Output the [X, Y] coordinate of the center of the cell containing the given text.  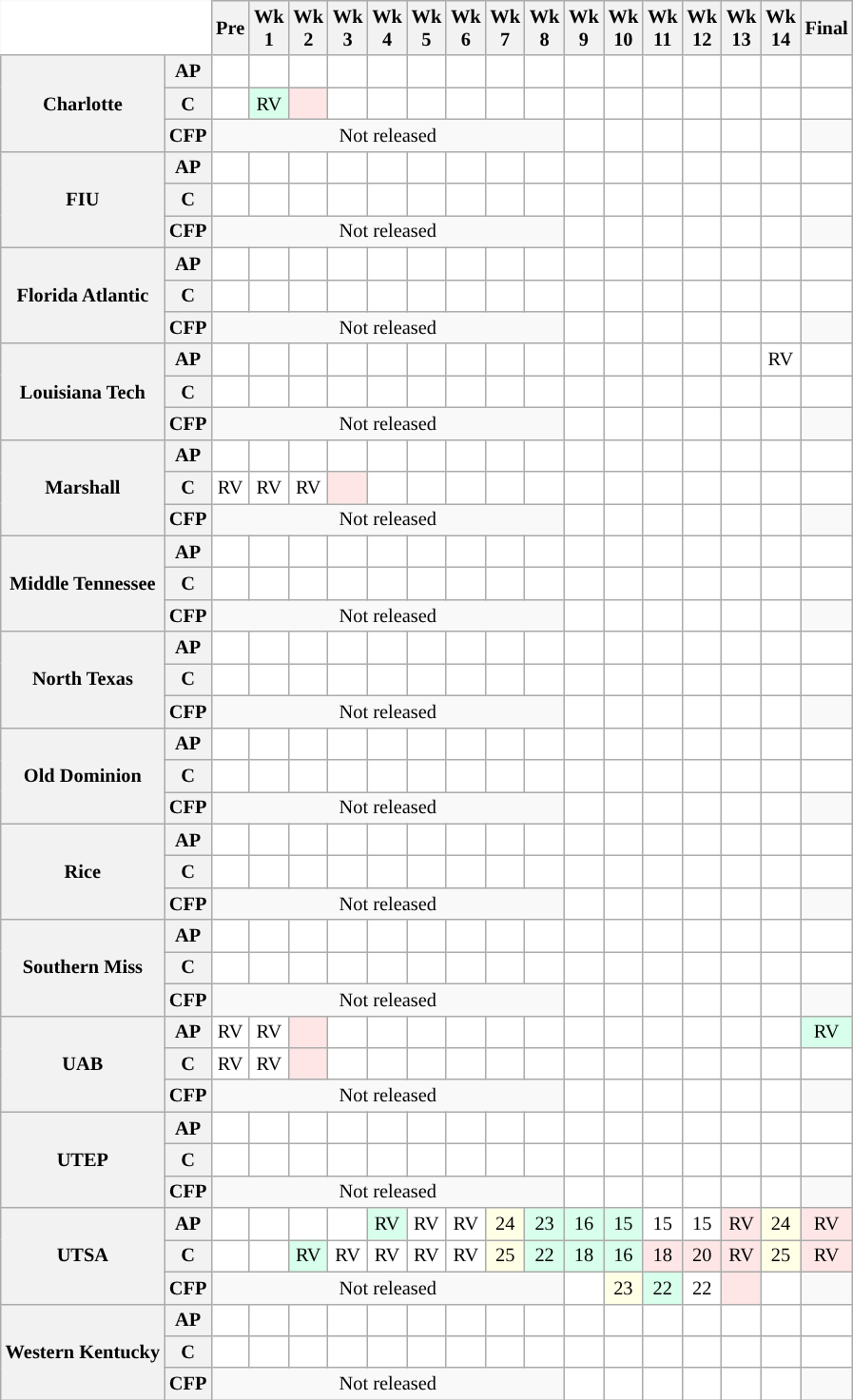
Wk5 [426, 28]
Pre [230, 28]
North Texas [83, 679]
Marshall [83, 487]
Rice [83, 871]
Wk12 [702, 28]
Middle Tennessee [83, 584]
Wk9 [584, 28]
Wk3 [348, 28]
Southern Miss [83, 968]
Wk10 [624, 28]
Charlotte [83, 103]
Louisiana Tech [83, 392]
Old Dominion [83, 776]
Wk11 [662, 28]
Wk7 [504, 28]
UTEP [83, 1160]
UTSA [83, 1255]
UAB [83, 1063]
Florida Atlantic [83, 295]
Western Kentucky [83, 1352]
Wk8 [544, 28]
Wk6 [466, 28]
Wk2 [308, 28]
Final [827, 28]
Wk1 [268, 28]
Wk4 [386, 28]
Wk14 [780, 28]
Wk13 [742, 28]
FIU [83, 200]
20 [702, 1255]
